Detect which cell encompasses the target text, then output its [x, y] center coordinate. 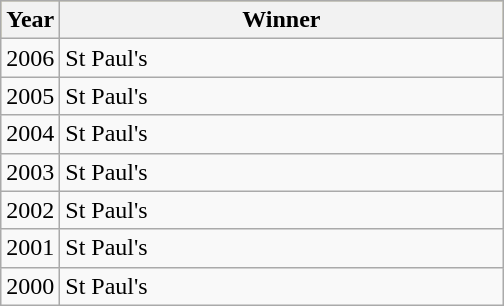
2002 [30, 210]
Year [30, 20]
2006 [30, 58]
2001 [30, 248]
Winner [282, 20]
2004 [30, 134]
2005 [30, 96]
2003 [30, 172]
2000 [30, 286]
